From the cell containing the given text, extract its center point as (x, y) coordinate. 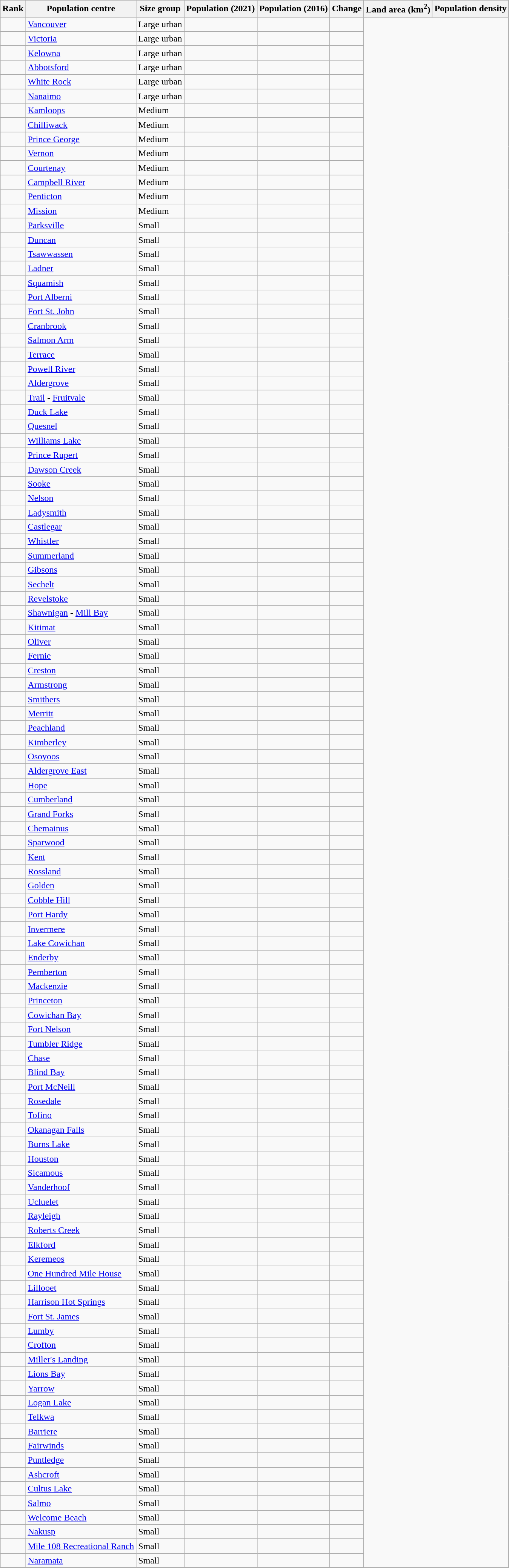
Vancouver (81, 24)
Logan Lake (81, 1402)
Sicamous (81, 1173)
Lillooet (81, 1288)
Oliver (81, 642)
Yarrow (81, 1388)
Chemainus (81, 828)
Cumberland (81, 800)
Fort St. James (81, 1316)
Tumbler Ridge (81, 1044)
Aldergrove (81, 383)
Hope (81, 785)
Smithers (81, 699)
Lake Cowichan (81, 943)
Naramata (81, 1560)
Shawnigan - Mill Bay (81, 613)
Courtenay (81, 168)
Castlegar (81, 527)
Kent (81, 857)
Salmon Arm (81, 340)
Population (2021) (220, 9)
Abbotsford (81, 67)
Peachland (81, 728)
Pemberton (81, 972)
One Hundred Mile House (81, 1273)
Okanagan Falls (81, 1130)
Sparwood (81, 843)
Houston (81, 1158)
Vernon (81, 154)
Kamloops (81, 111)
Prince Rupert (81, 455)
Cultus Lake (81, 1489)
Grand Forks (81, 814)
Quesnel (81, 426)
Crofton (81, 1345)
Elkford (81, 1245)
Change (347, 9)
Tsawwassen (81, 254)
Kitimat (81, 627)
Aldergrove East (81, 771)
Blind Bay (81, 1072)
Fort Nelson (81, 1029)
Rayleigh (81, 1216)
Cranbrook (81, 326)
Port McNeill (81, 1087)
Sechelt (81, 584)
Ladysmith (81, 512)
Prince George (81, 139)
Fernie (81, 656)
Whistler (81, 541)
Summerland (81, 556)
Rank (13, 9)
Campbell River (81, 182)
Victoria (81, 38)
Duncan (81, 240)
Terrace (81, 355)
Mile 108 Recreational Ranch (81, 1546)
Sooke (81, 484)
Ucluelet (81, 1201)
Princeton (81, 1001)
Port Hardy (81, 914)
Osoyoos (81, 756)
Squamish (81, 283)
Enderby (81, 957)
Fort St. John (81, 312)
Armstrong (81, 685)
Revelstoke (81, 599)
Fairwinds (81, 1445)
Vanderhoof (81, 1187)
Rossland (81, 871)
Mission (81, 211)
Lions Bay (81, 1374)
Telkwa (81, 1417)
Keremeos (81, 1259)
Roberts Creek (81, 1230)
Duck Lake (81, 412)
Trail - Fruitvale (81, 398)
Penticton (81, 197)
Chilliwack (81, 125)
Invermere (81, 929)
Port Alberni (81, 297)
Harrison Hot Springs (81, 1302)
Parksville (81, 225)
Population centre (81, 9)
Nakusp (81, 1532)
Puntledge (81, 1460)
Barriere (81, 1431)
Chase (81, 1058)
Creston (81, 670)
Population (2016) (294, 9)
Mackenzie (81, 986)
White Rock (81, 82)
Nanaimo (81, 96)
Ladner (81, 268)
Rosedale (81, 1101)
Cobble Hill (81, 900)
Lumby (81, 1331)
Kelowna (81, 53)
Gibsons (81, 570)
Size group (160, 9)
Kimberley (81, 742)
Salmo (81, 1503)
Welcome Beach (81, 1517)
Nelson (81, 498)
Ashcroft (81, 1474)
Tofino (81, 1115)
Williams Lake (81, 441)
Land area (km2) (398, 9)
Golden (81, 886)
Burns Lake (81, 1144)
Powell River (81, 369)
Dawson Creek (81, 469)
Population density (471, 9)
Cowichan Bay (81, 1015)
Miller's Landing (81, 1359)
Merritt (81, 713)
